Output the [X, Y] coordinate of the center of the cell containing the given text.  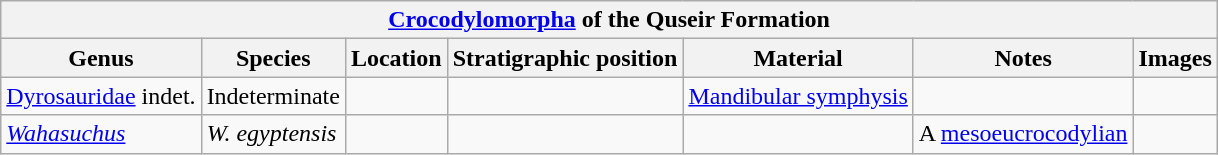
Wahasuchus [101, 134]
Notes [1023, 58]
Mandibular symphysis [798, 96]
Stratigraphic position [565, 58]
Crocodylomorpha of the Quseir Formation [610, 20]
Location [396, 58]
Species [273, 58]
Indeterminate [273, 96]
W. egyptensis [273, 134]
Genus [101, 58]
Material [798, 58]
Dyrosauridae indet. [101, 96]
Images [1175, 58]
A mesoeucrocodylian [1023, 134]
